Scan for the cell matching the given text and deliver its (X, Y) coordinate at center. 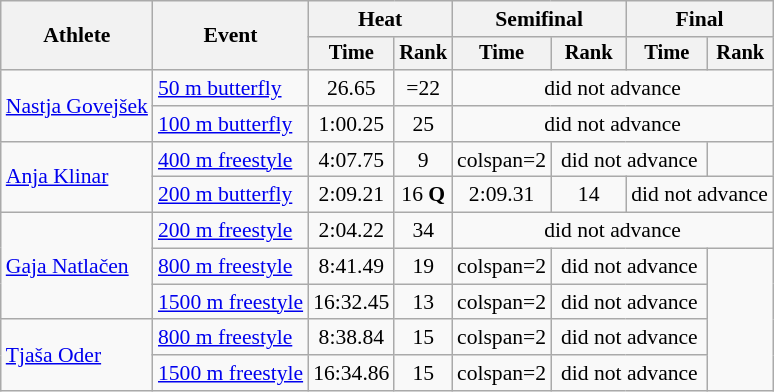
Event (230, 36)
2:09.21 (351, 195)
Anja Klinar (77, 178)
16:34.86 (351, 373)
16:32.45 (351, 302)
14 (588, 195)
200 m freestyle (230, 231)
2:04.22 (351, 231)
Final (700, 19)
Athlete (77, 36)
Gaja Natlačen (77, 266)
100 m butterfly (230, 124)
50 m butterfly (230, 88)
4:07.75 (351, 160)
400 m freestyle (230, 160)
19 (423, 267)
=22 (423, 88)
9 (423, 160)
25 (423, 124)
8:41.49 (351, 267)
16 Q (423, 195)
1:00.25 (351, 124)
200 m butterfly (230, 195)
Tjaša Oder (77, 356)
Heat (380, 19)
2:09.31 (502, 195)
34 (423, 231)
8:38.84 (351, 338)
Semifinal (539, 19)
Nastja Govejšek (77, 106)
13 (423, 302)
26.65 (351, 88)
